Provide the (x, y) coordinate of the cell's center where the given text is located.  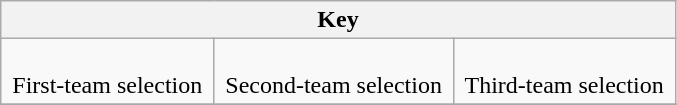
Third-team selection (564, 72)
Key (338, 20)
First-team selection (108, 72)
Second-team selection (334, 72)
